From the cell containing the given text, extract its center point as (X, Y) coordinate. 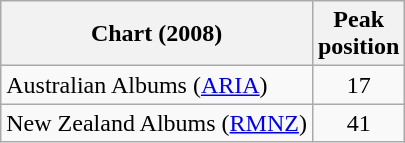
Chart (2008) (157, 34)
Australian Albums (ARIA) (157, 85)
Peakposition (358, 34)
17 (358, 85)
New Zealand Albums (RMNZ) (157, 123)
41 (358, 123)
